Identify which cell holds the provided text, then report its (X, Y) central coordinate. 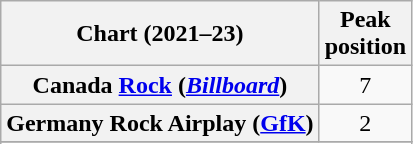
Germany Rock Airplay (GfK) (160, 123)
Peakposition (365, 34)
2 (365, 123)
Canada Rock (Billboard) (160, 85)
7 (365, 85)
Chart (2021–23) (160, 34)
